Return the (X, Y) coordinate for the center point of the cell that contains the specified text.  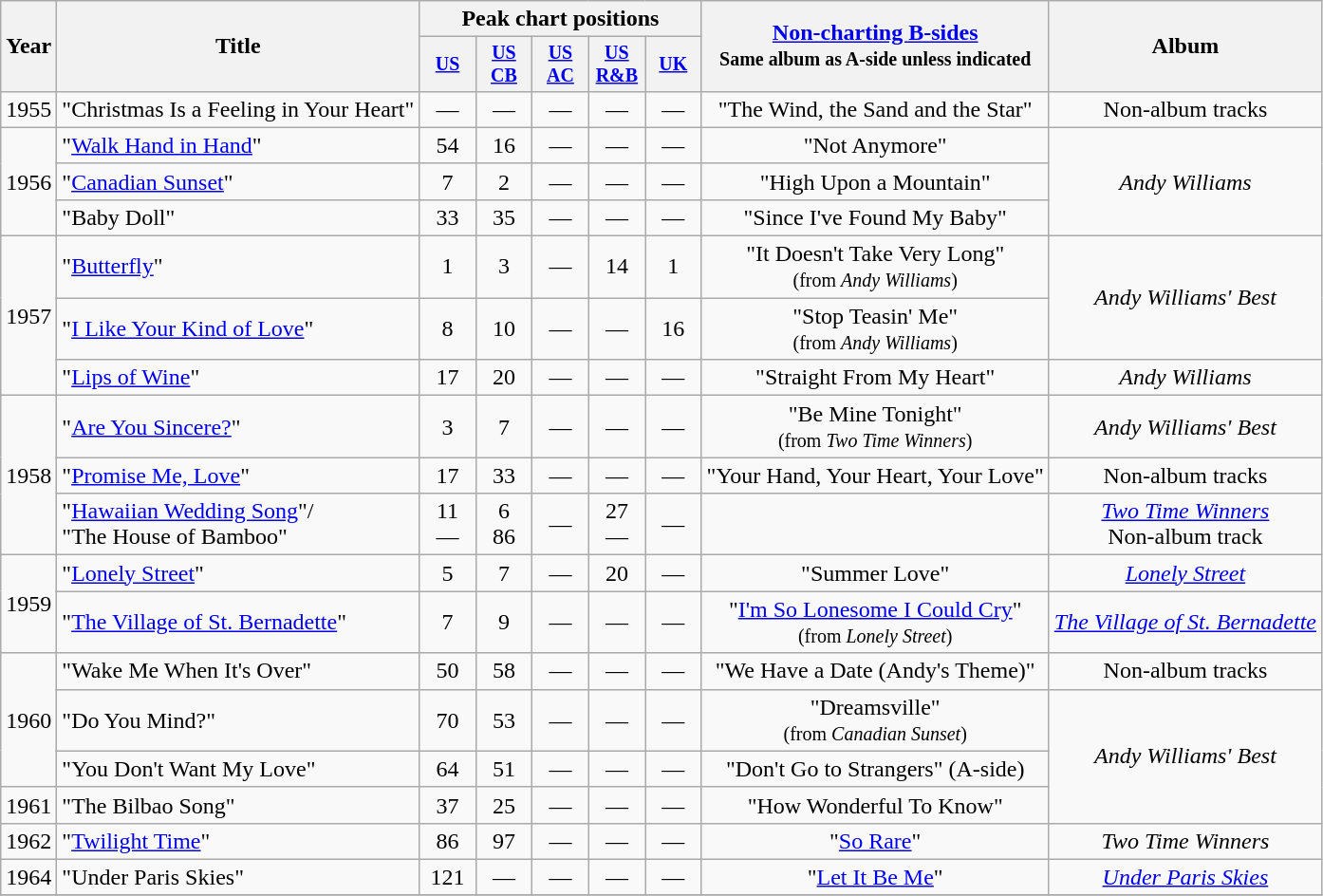
58 (503, 671)
Peak chart positions (560, 19)
"Lips of Wine" (238, 378)
Two Time Winners (1184, 841)
54 (448, 145)
"Hawaiian Wedding Song"/"The House of Bamboo" (238, 524)
Album (1184, 47)
"Summer Love" (875, 573)
53 (503, 719)
Year (28, 47)
"Christmas Is a Feeling in Your Heart" (238, 109)
35 (503, 217)
Under Paris Skies (1184, 877)
"Stop Teasin' Me"(from Andy Williams) (875, 328)
1961 (28, 805)
"Not Anymore" (875, 145)
Two Time WinnersNon-album track (1184, 524)
"Baby Doll" (238, 217)
"Your Hand, Your Heart, Your Love" (875, 476)
USR&B (617, 65)
UK (674, 65)
1960 (28, 719)
"It Doesn't Take Very Long"(from Andy Williams) (875, 268)
14 (617, 268)
121 (448, 877)
51 (503, 769)
Title (238, 47)
"I'm So Lonesome I Could Cry"(from Lonely Street) (875, 623)
"Canadian Sunset" (238, 181)
64 (448, 769)
"How Wonderful To Know" (875, 805)
"Walk Hand in Hand" (238, 145)
97 (503, 841)
"High Upon a Mountain" (875, 181)
8 (448, 328)
86 (448, 841)
50 (448, 671)
"Let It Be Me" (875, 877)
70 (448, 719)
USCB (503, 65)
27— (617, 524)
1955 (28, 109)
Lonely Street (1184, 573)
US (448, 65)
"You Don't Want My Love" (238, 769)
"Lonely Street" (238, 573)
"We Have a Date (Andy's Theme)" (875, 671)
"The Village of St. Bernadette" (238, 623)
"Wake Me When It's Over" (238, 671)
1964 (28, 877)
25 (503, 805)
1957 (28, 316)
1959 (28, 604)
"Under Paris Skies" (238, 877)
"The Bilbao Song" (238, 805)
5 (448, 573)
"Are You Sincere?" (238, 427)
1956 (28, 181)
"Promise Me, Love" (238, 476)
1958 (28, 476)
2 (503, 181)
"I Like Your Kind of Love" (238, 328)
"So Rare" (875, 841)
Non-charting B-sidesSame album as A-side unless indicated (875, 47)
10 (503, 328)
"Since I've Found My Baby" (875, 217)
"Straight From My Heart" (875, 378)
"Do You Mind?" (238, 719)
9 (503, 623)
"Twilight Time" (238, 841)
"Dreamsville"(from Canadian Sunset) (875, 719)
1962 (28, 841)
USAC (560, 65)
37 (448, 805)
11— (448, 524)
"Butterfly" (238, 268)
The Village of St. Bernadette (1184, 623)
"Don't Go to Strangers" (A-side) (875, 769)
"The Wind, the Sand and the Star" (875, 109)
"Be Mine Tonight"(from Two Time Winners) (875, 427)
686 (503, 524)
